For the text-containing cell, return its midpoint in [X, Y] coordinate format. 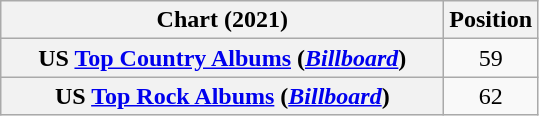
US Top Rock Albums (Billboard) [222, 96]
Chart (2021) [222, 20]
US Top Country Albums (Billboard) [222, 58]
62 [491, 96]
59 [491, 58]
Position [491, 20]
